Return [X, Y] of the center of cell containing provided text 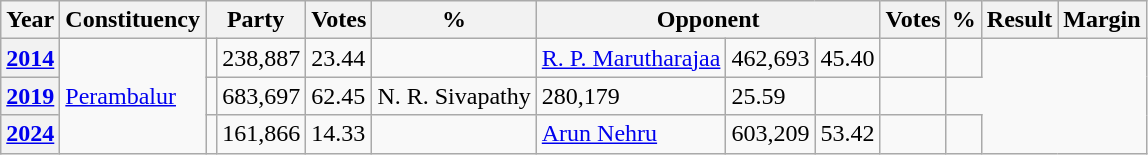
280,179 [631, 96]
53.42 [848, 134]
683,697 [262, 96]
N. R. Sivapathy [454, 96]
R. P. Marutharajaa [631, 58]
603,209 [770, 134]
Result [1019, 20]
Year [30, 20]
25.59 [770, 96]
Margin [1102, 20]
14.33 [339, 134]
161,866 [262, 134]
Party [256, 20]
62.45 [339, 96]
238,887 [262, 58]
Constituency [133, 20]
Arun Nehru [631, 134]
Perambalur [133, 96]
23.44 [339, 58]
2019 [30, 96]
462,693 [770, 58]
2014 [30, 58]
Opponent [708, 20]
2024 [30, 134]
45.40 [848, 58]
